Pinpoint the cell where the given text exists, returning its (x, y) midpoint coordinate. 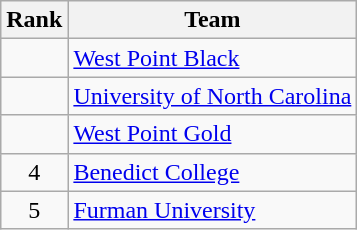
West Point Gold (212, 134)
West Point Black (212, 58)
4 (34, 172)
Benedict College (212, 172)
Team (212, 20)
Rank (34, 20)
Furman University (212, 210)
5 (34, 210)
University of North Carolina (212, 96)
